Search for the cell housing the specified text and yield its (x, y) center coordinate. 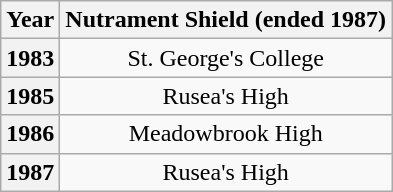
1983 (30, 58)
1986 (30, 134)
Year (30, 20)
Nutrament Shield (ended 1987) (226, 20)
1985 (30, 96)
1987 (30, 172)
Meadowbrook High (226, 134)
St. George's College (226, 58)
